Capture the cell that displays the provided text and extract its [x, y] central coordinate. 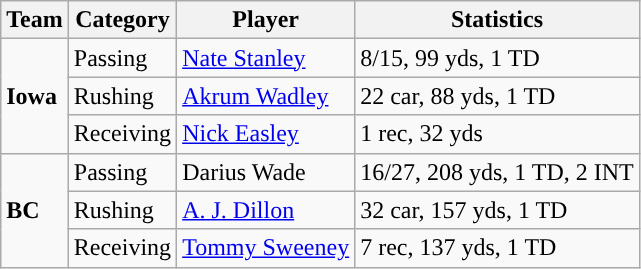
BC [35, 210]
Akrum Wadley [266, 96]
8/15, 99 yds, 1 TD [498, 58]
16/27, 208 yds, 1 TD, 2 INT [498, 172]
Statistics [498, 20]
Nick Easley [266, 134]
Nate Stanley [266, 58]
22 car, 88 yds, 1 TD [498, 96]
Team [35, 20]
7 rec, 137 yds, 1 TD [498, 248]
Tommy Sweeney [266, 248]
1 rec, 32 yds [498, 134]
A. J. Dillon [266, 210]
Iowa [35, 96]
Darius Wade [266, 172]
Player [266, 20]
32 car, 157 yds, 1 TD [498, 210]
Category [122, 20]
